From the cell containing the given text, extract its center point as [X, Y] coordinate. 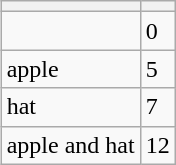
5 [158, 69]
12 [158, 145]
apple and hat [70, 145]
hat [70, 107]
7 [158, 107]
apple [70, 69]
0 [158, 31]
